Capture the cell that displays the provided text and extract its (X, Y) central coordinate. 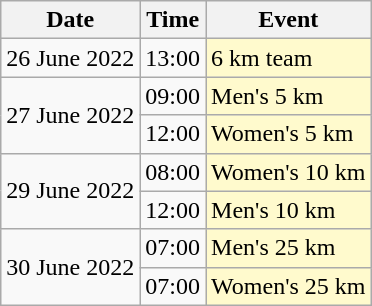
13:00 (173, 58)
09:00 (173, 96)
27 June 2022 (70, 115)
Women's 5 km (288, 134)
Men's 25 km (288, 248)
Men's 5 km (288, 96)
29 June 2022 (70, 191)
Event (288, 20)
26 June 2022 (70, 58)
6 km team (288, 58)
Date (70, 20)
Women's 10 km (288, 172)
Men's 10 km (288, 210)
08:00 (173, 172)
Time (173, 20)
Women's 25 km (288, 286)
30 June 2022 (70, 267)
